Detect which cell encompasses the target text, then output its [x, y] center coordinate. 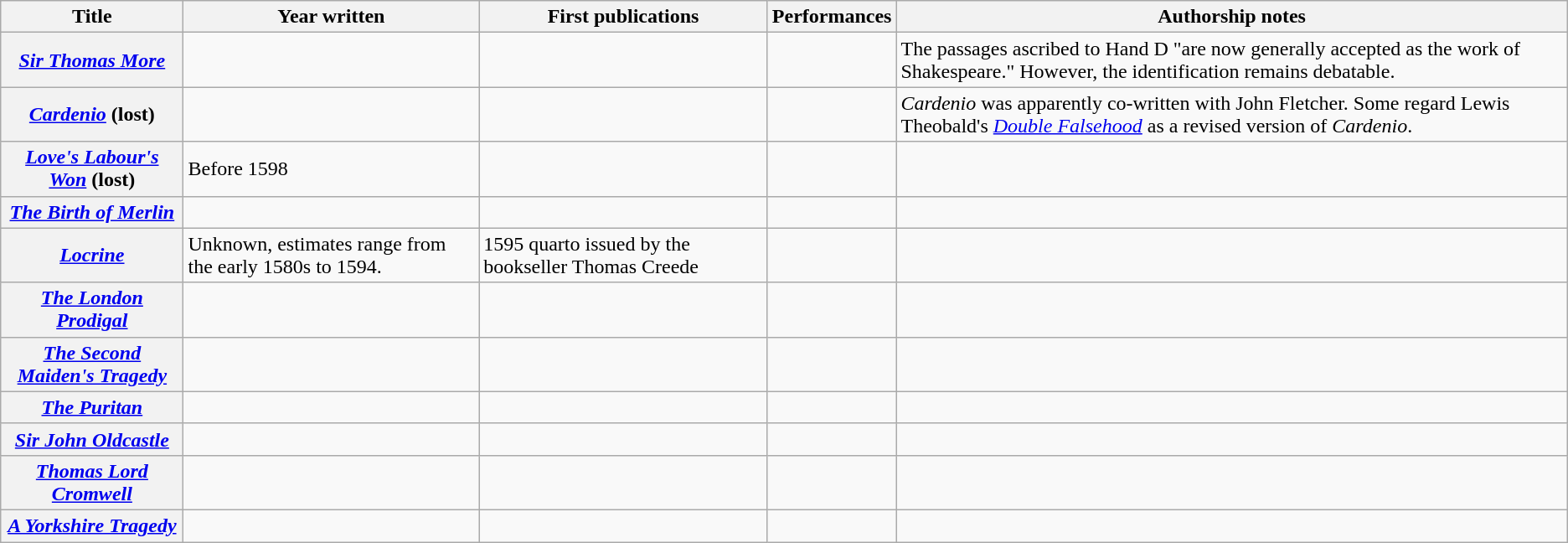
The Puritan [92, 407]
The Second Maiden's Tragedy [92, 364]
The passages ascribed to Hand D "are now generally accepted as the work of Shakespeare." However, the identification remains debatable. [1231, 60]
Locrine [92, 255]
Before 1598 [332, 169]
Unknown, estimates range from the early 1580s to 1594. [332, 255]
Year written [332, 17]
Authorship notes [1231, 17]
Cardenio (lost) [92, 114]
Sir Thomas More [92, 60]
A Yorkshire Tragedy [92, 525]
Title [92, 17]
Thomas Lord Cromwell [92, 483]
Sir John Oldcastle [92, 439]
First publications [623, 17]
Love's Labour's Won (lost) [92, 169]
Cardenio was apparently co-written with John Fletcher. Some regard Lewis Theobald's Double Falsehood as a revised version of Cardenio. [1231, 114]
The London Prodigal [92, 310]
1595 quarto issued by the bookseller Thomas Creede [623, 255]
Performances [832, 17]
The Birth of Merlin [92, 212]
